Return (x, y) of the center of cell containing provided text 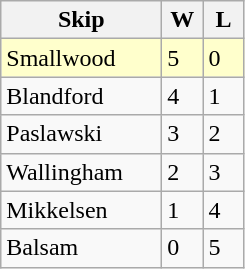
Paslawski (82, 134)
Blandford (82, 96)
W (182, 20)
Mikkelsen (82, 210)
Wallingham (82, 172)
Skip (82, 20)
L (224, 20)
Balsam (82, 248)
Smallwood (82, 58)
